Identify which cell holds the provided text, then report its [X, Y] central coordinate. 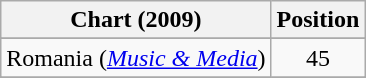
Position [318, 20]
Romania (Music & Media) [136, 58]
Chart (2009) [136, 20]
45 [318, 58]
